From the cell containing the given text, extract its center point as [x, y] coordinate. 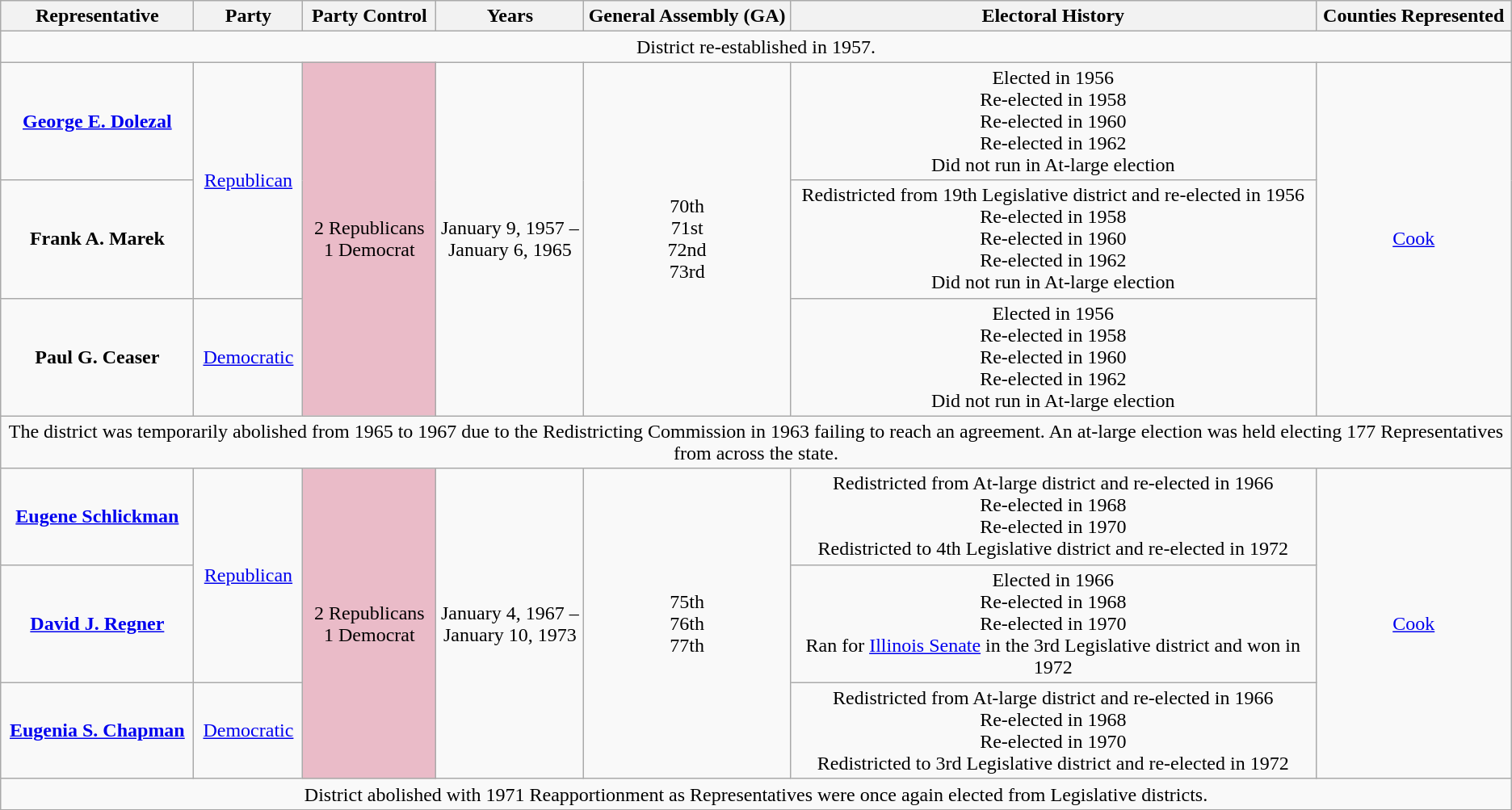
District abolished with 1971 Reapportionment as Representatives were once again elected from Legislative districts. [756, 794]
75th76th77th [687, 623]
January 9, 1957 –January 6, 1965 [510, 239]
Elected in 1966Re-elected in 1968Re-elected in 1970Ran for Illinois Senate in the 3rd Legislative district and won in 1972 [1053, 623]
Paul G. Ceaser [97, 357]
Frank A. Marek [97, 239]
70th71st72nd73rd [687, 239]
Eugene Schlickman [97, 517]
George E. Dolezal [97, 121]
David J. Regner [97, 623]
District re-established in 1957. [756, 47]
January 4, 1967 –January 10, 1973 [510, 623]
Eugenia S. Chapman [97, 730]
Counties Represented [1413, 16]
Representative [97, 16]
General Assembly (GA) [687, 16]
Party Control [370, 16]
Electoral History [1053, 16]
Years [510, 16]
Party [249, 16]
